Scan for the cell matching the given text and deliver its (x, y) coordinate at center. 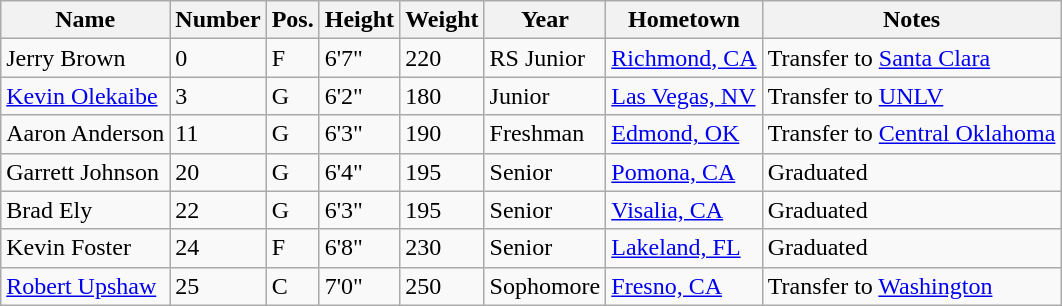
220 (442, 58)
Transfer to UNLV (912, 96)
190 (442, 134)
Height (359, 20)
0 (218, 58)
11 (218, 134)
Weight (442, 20)
6'7" (359, 58)
RS Junior (545, 58)
Edmond, OK (684, 134)
Sophomore (545, 286)
230 (442, 248)
20 (218, 172)
Kevin Olekaibe (86, 96)
Garrett Johnson (86, 172)
Kevin Foster (86, 248)
C (292, 286)
3 (218, 96)
Notes (912, 20)
180 (442, 96)
250 (442, 286)
Aaron Anderson (86, 134)
Name (86, 20)
24 (218, 248)
6'8" (359, 248)
7'0" (359, 286)
Transfer to Washington (912, 286)
Jerry Brown (86, 58)
Number (218, 20)
Pos. (292, 20)
Fresno, CA (684, 286)
Las Vegas, NV (684, 96)
25 (218, 286)
Visalia, CA (684, 210)
Hometown (684, 20)
Pomona, CA (684, 172)
Transfer to Central Oklahoma (912, 134)
6'4" (359, 172)
Year (545, 20)
Freshman (545, 134)
Richmond, CA (684, 58)
Brad Ely (86, 210)
Lakeland, FL (684, 248)
Junior (545, 96)
22 (218, 210)
Robert Upshaw (86, 286)
Transfer to Santa Clara (912, 58)
6'2" (359, 96)
